Return (X, Y) of the center of cell containing provided text 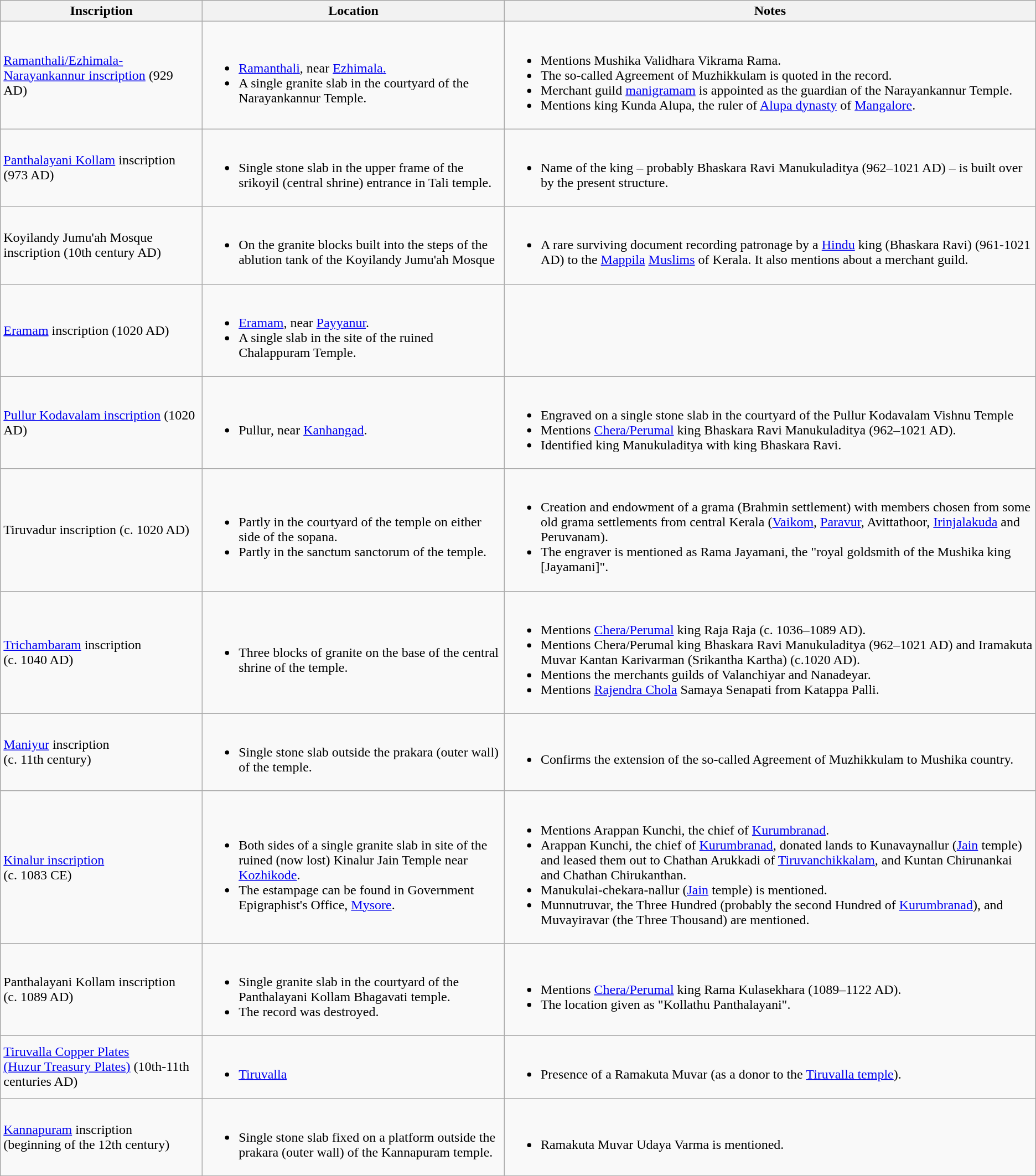
Eramam, near Payyanur.A single slab in the site of the ruined Chalappuram Temple. (354, 330)
Name of the king – probably Bhaskara Ravi Manukuladitya (962–1021 AD) – is built over by the present structure. (770, 168)
Inscription (102, 11)
Kannapuram inscription(beginning of the 12th century) (102, 1137)
Ramanthali/Ezhimala-Narayankannur inscription (929 AD) (102, 75)
Single stone slab outside the prakara (outer wall) of the temple. (354, 752)
Ramakuta Muvar Udaya Varma is mentioned. (770, 1137)
Location (354, 11)
Mentions Chera/Perumal king Rama Kulasekhara (1089–1122 AD).The location given as "Kollathu Panthalayani". (770, 990)
Tiruvalla Copper Plates(Huzur Treasury Plates) (10th-11th centuries AD) (102, 1067)
Koyilandy Jumu'ah Mosque inscription (10th century AD) (102, 245)
Confirms the extension of the so-called Agreement of Muzhikkulam to Mushika country. (770, 752)
Maniyur inscription(c. 11th century) (102, 752)
Tiruvadur inscription (c. 1020 AD) (102, 530)
On the granite blocks built into the steps of the ablution tank of the Koyilandy Jumu'ah Mosque (354, 245)
Ramanthali, near Ezhimala.A single granite slab in the courtyard of the Narayankannur Temple. (354, 75)
Tiruvalla (354, 1067)
Eramam inscription (1020 AD) (102, 330)
Single granite slab in the courtyard of the Panthalayani Kollam Bhagavati temple.The record was destroyed. (354, 990)
Partly in the courtyard of the temple on either side of the sopana.Partly in the sanctum sanctorum of the temple. (354, 530)
Pullur Kodavalam inscription (1020 AD) (102, 423)
Three blocks of granite on the base of the central shrine of the temple. (354, 652)
Single stone slab in the upper frame of the srikoyil (central shrine) entrance in Tali temple. (354, 168)
Presence of a Ramakuta Muvar (as a donor to the Tiruvalla temple). (770, 1067)
Panthalayani Kollam inscription (973 AD) (102, 168)
Trichambaram inscription(c. 1040 AD) (102, 652)
Single stone slab fixed on a platform outside the prakara (outer wall) of the Kannapuram temple. (354, 1137)
Notes (770, 11)
Panthalayani Kollam inscription(c. 1089 AD) (102, 990)
Kinalur inscription(c. 1083 CE) (102, 867)
Pullur, near Kanhangad. (354, 423)
